Return (x, y) of the center of cell containing provided text 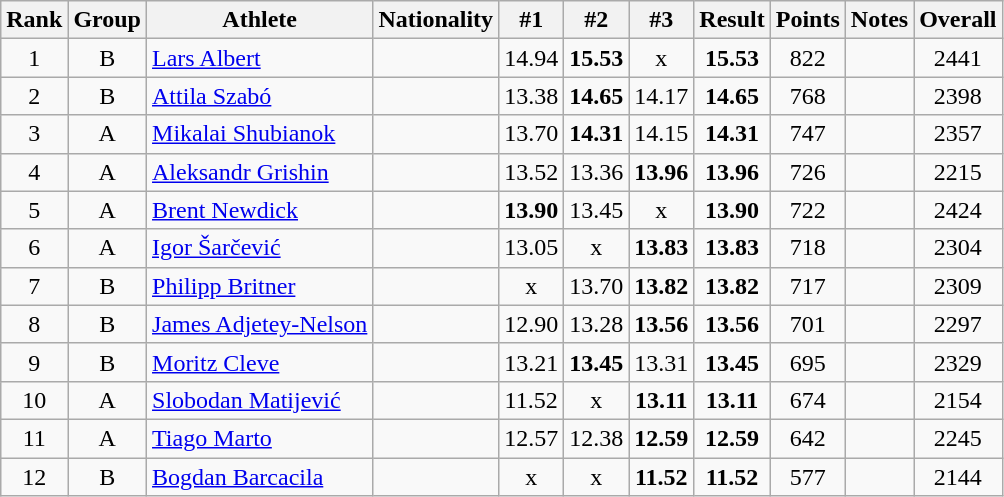
642 (808, 438)
#3 (662, 20)
Aleksandr Grishin (260, 172)
2144 (958, 477)
2309 (958, 286)
Result (732, 20)
Moritz Cleve (260, 362)
Philipp Britner (260, 286)
6 (34, 248)
Lars Albert (260, 58)
768 (808, 96)
Overall (958, 20)
Points (808, 20)
822 (808, 58)
14.15 (662, 134)
Igor Šarčević (260, 248)
12.90 (532, 324)
2215 (958, 172)
13.28 (596, 324)
13.21 (532, 362)
2398 (958, 96)
701 (808, 324)
Group (108, 20)
Mikalai Shubianok (260, 134)
717 (808, 286)
14.17 (662, 96)
13.36 (596, 172)
7 (34, 286)
14.94 (532, 58)
718 (808, 248)
2357 (958, 134)
Brent Newdick (260, 210)
2154 (958, 400)
577 (808, 477)
12 (34, 477)
2245 (958, 438)
#1 (532, 20)
4 (34, 172)
726 (808, 172)
2297 (958, 324)
Attila Szabó (260, 96)
2 (34, 96)
Nationality (436, 20)
Tiago Marto (260, 438)
12.38 (596, 438)
2304 (958, 248)
8 (34, 324)
2329 (958, 362)
Rank (34, 20)
11 (34, 438)
5 (34, 210)
Athlete (260, 20)
2441 (958, 58)
13.52 (532, 172)
13.31 (662, 362)
1 (34, 58)
9 (34, 362)
13.05 (532, 248)
10 (34, 400)
695 (808, 362)
#2 (596, 20)
3 (34, 134)
James Adjetey-Nelson (260, 324)
2424 (958, 210)
12.57 (532, 438)
Notes (879, 20)
674 (808, 400)
Bogdan Barcacila (260, 477)
722 (808, 210)
747 (808, 134)
Slobodan Matijević (260, 400)
13.38 (532, 96)
